Detect which cell encompasses the target text, then output its (X, Y) center coordinate. 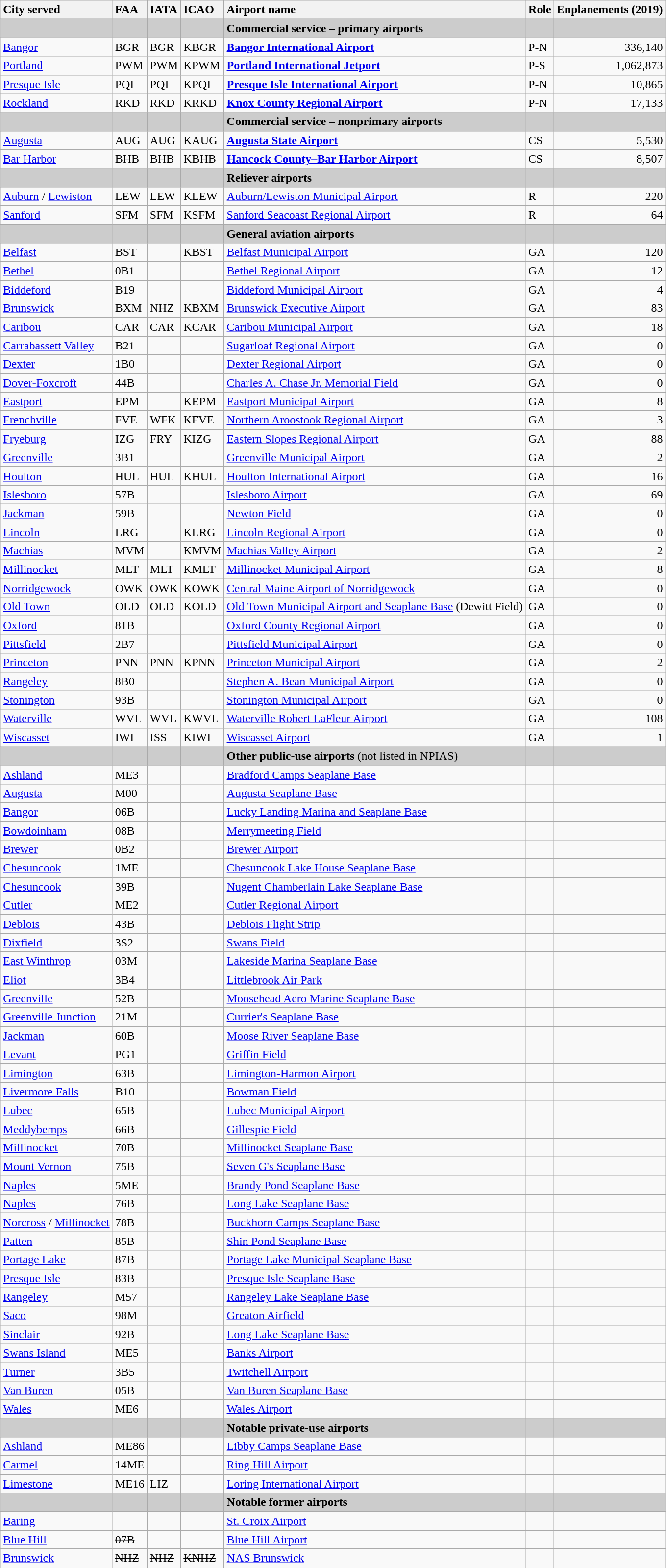
Dexter (56, 364)
Moose River Seaplane Base (374, 1036)
Eastern Slopes Regional Airport (374, 439)
Brunswick Executive Airport (374, 308)
Eastport Municipal Airport (374, 401)
17,133 (610, 103)
Griffin Field (374, 1054)
Frenchville (56, 420)
66B (129, 1129)
KPWM (202, 66)
ME5 (129, 1353)
KLEW (202, 196)
Lincoln (56, 532)
Shin Pond Seaplane Base (374, 1241)
76B (129, 1204)
Limington (56, 1073)
Belfast Municipal Airport (374, 252)
KPQI (202, 84)
Islesboro (56, 495)
1,062,873 (610, 66)
3B1 (129, 457)
Banks Airport (374, 1353)
KFVE (202, 420)
Sugarloaf Regional Airport (374, 346)
Norridgewock (56, 588)
Waterville Robert LaFleur Airport (374, 719)
Limington-Harmon Airport (374, 1073)
IWI (129, 737)
Biddeford (56, 290)
ME2 (129, 905)
Greaton Airfield (374, 1316)
Bangor International Airport (374, 47)
Currier's Seaplane Base (374, 1017)
14ME (129, 1465)
Cutler Regional Airport (374, 905)
87B (129, 1260)
03M (129, 961)
Brewer Airport (374, 849)
8B0 (129, 681)
KBXM (202, 308)
Merrymeeting Field (374, 831)
3B4 (129, 980)
Loring International Airport (374, 1484)
KCAR (202, 327)
FVE (129, 420)
Bradford Camps Seaplane Base (374, 774)
65B (129, 1110)
Brewer (56, 849)
Turner (56, 1371)
Enplanements (2019) (610, 10)
Wiscasset Airport (374, 737)
BXM (129, 308)
12 (610, 271)
Machias Valley Airport (374, 551)
ISS (164, 737)
Bar Harbor (56, 159)
Cutler (56, 905)
Princeton (56, 663)
Portland International Jetport (374, 66)
1ME (129, 868)
Wales (56, 1409)
LRG (129, 532)
05B (129, 1390)
Millinocket Seaplane Base (374, 1148)
KOWK (202, 588)
44B (129, 383)
City served (56, 10)
Pittsfield (56, 644)
08B (129, 831)
KEPM (202, 401)
Millinocket Municipal Airport (374, 570)
Portage Lake (56, 1260)
98M (129, 1316)
8,507 (610, 159)
Airport name (374, 10)
Augusta State Airport (374, 140)
Seven G's Seaplane Base (374, 1167)
M57 (129, 1297)
BST (129, 252)
Sanford (56, 215)
5,530 (610, 140)
Sanford Seacoast Regional Airport (374, 215)
Buckhorn Camps Seaplane Base (374, 1222)
63B (129, 1073)
Stephen A. Bean Municipal Airport (374, 681)
93B (129, 700)
07B (129, 1540)
Other public-use airports (not listed in NPIAS) (374, 756)
Moosehead Aero Marine Seaplane Base (374, 998)
KPNN (202, 663)
ME16 (129, 1484)
2B7 (129, 644)
Mount Vernon (56, 1167)
Pittsfield Municipal Airport (374, 644)
Notable private-use airports (374, 1428)
Caribou Municipal Airport (374, 327)
KRKD (202, 103)
Machias (56, 551)
KLRG (202, 532)
43B (129, 924)
Sinclair (56, 1334)
St. Croix Airport (374, 1521)
3S2 (129, 943)
Eliot (56, 980)
78B (129, 1222)
Presque Isle International Airport (374, 84)
4 (610, 290)
Notable former airports (374, 1502)
60B (129, 1036)
Lubec (56, 1110)
KSFM (202, 215)
Old Town (56, 607)
Gillespie Field (374, 1129)
Bowman Field (374, 1092)
Blue Hill Airport (374, 1540)
KHUL (202, 476)
KIZG (202, 439)
Blue Hill (56, 1540)
16 (610, 476)
ICAO (202, 10)
B10 (129, 1092)
KMVM (202, 551)
KIWI (202, 737)
21M (129, 1017)
Eastport (56, 401)
Carrabassett Valley (56, 346)
KOLD (202, 607)
Stonington (56, 700)
Wiscasset (56, 737)
5ME (129, 1185)
1 (610, 737)
Van Buren (56, 1390)
81B (129, 625)
Wales Airport (374, 1409)
69 (610, 495)
3 (610, 420)
83B (129, 1278)
Old Town Municipal Airport and Seaplane Base (Dewitt Field) (374, 607)
Central Maine Airport of Norridgewock (374, 588)
General aviation airports (374, 234)
Norcross / Millinocket (56, 1222)
70B (129, 1148)
M00 (129, 793)
Oxford County Regional Airport (374, 625)
Commercial service – primary airports (374, 28)
Waterville (56, 719)
59B (129, 513)
Dover-Foxcroft (56, 383)
KMLT (202, 570)
Bowdoinham (56, 831)
88 (610, 439)
83 (610, 308)
Libby Camps Seaplane Base (374, 1446)
Greenville Municipal Airport (374, 457)
Saco (56, 1316)
Swans Field (374, 943)
Rangeley Lake Seaplane Base (374, 1297)
Fryeburg (56, 439)
Lakeside Marina Seaplane Base (374, 961)
Northern Aroostook Regional Airport (374, 420)
Princeton Municipal Airport (374, 663)
Swans Island (56, 1353)
Oxford (56, 625)
EPM (129, 401)
LIZ (164, 1484)
Lubec Municipal Airport (374, 1110)
WFK (164, 420)
06B (129, 812)
Augusta Seaplane Base (374, 793)
Reliever airports (374, 177)
Twitchell Airport (374, 1371)
Ring Hill Airport (374, 1465)
KNHZ (202, 1558)
1B0 (129, 364)
Greenville Junction (56, 1017)
64 (610, 215)
Presque Isle Seaplane Base (374, 1278)
0B2 (129, 849)
108 (610, 719)
FRY (164, 439)
Auburn / Lewiston (56, 196)
Baring (56, 1521)
Dixfield (56, 943)
East Winthrop (56, 961)
Rockland (56, 103)
10,865 (610, 84)
Stonington Municipal Airport (374, 700)
Livermore Falls (56, 1092)
Hancock County–Bar Harbor Airport (374, 159)
Portage Lake Municipal Seaplane Base (374, 1260)
Belfast (56, 252)
85B (129, 1241)
Houlton International Airport (374, 476)
B19 (129, 290)
Newton Field (374, 513)
KAUG (202, 140)
Carmel (56, 1465)
18 (610, 327)
Biddeford Municipal Airport (374, 290)
Lincoln Regional Airport (374, 532)
Littlebrook Air Park (374, 980)
Bethel Regional Airport (374, 271)
Knox County Regional Airport (374, 103)
KWVL (202, 719)
KBST (202, 252)
ME3 (129, 774)
Deblois (56, 924)
Houlton (56, 476)
B21 (129, 346)
NAS Brunswick (374, 1558)
Dexter Regional Airport (374, 364)
P-S (540, 66)
MVM (129, 551)
0B1 (129, 271)
Patten (56, 1241)
IZG (129, 439)
336,140 (610, 47)
ME6 (129, 1409)
120 (610, 252)
3B5 (129, 1371)
92B (129, 1334)
Nugent Chamberlain Lake Seaplane Base (374, 887)
Commercial service – nonprimary airports (374, 122)
FAA (129, 10)
KBHB (202, 159)
Lucky Landing Marina and Seaplane Base (374, 812)
Levant (56, 1054)
57B (129, 495)
75B (129, 1167)
Deblois Flight Strip (374, 924)
Van Buren Seaplane Base (374, 1390)
Caribou (56, 327)
KBGR (202, 47)
Charles A. Chase Jr. Memorial Field (374, 383)
Auburn/Lewiston Municipal Airport (374, 196)
Islesboro Airport (374, 495)
Limestone (56, 1484)
220 (610, 196)
ME86 (129, 1446)
Meddybemps (56, 1129)
Role (540, 10)
IATA (164, 10)
Portland (56, 66)
Chesuncook Lake House Seaplane Base (374, 868)
PG1 (129, 1054)
39B (129, 887)
Brandy Pond Seaplane Base (374, 1185)
Bethel (56, 271)
52B (129, 998)
